Search for the cell housing the specified text and yield its [X, Y] center coordinate. 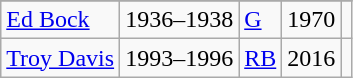
1970 [312, 20]
Troy Davis [60, 58]
G [260, 20]
2016 [312, 58]
Ed Bock [60, 20]
RB [260, 58]
1936–1938 [180, 20]
1993–1996 [180, 58]
